Return the [x, y] coordinate for the center point of the cell that contains the specified text.  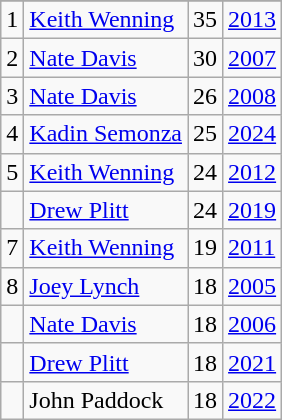
26 [206, 96]
35 [206, 20]
2005 [252, 286]
Kadin Semonza [106, 134]
2006 [252, 324]
2011 [252, 248]
John Paddock [106, 400]
2 [12, 58]
1 [12, 20]
8 [12, 286]
3 [12, 96]
2013 [252, 20]
5 [12, 172]
2024 [252, 134]
7 [12, 248]
30 [206, 58]
Joey Lynch [106, 286]
2022 [252, 400]
19 [206, 248]
2007 [252, 58]
2019 [252, 210]
2008 [252, 96]
25 [206, 134]
2012 [252, 172]
2021 [252, 362]
4 [12, 134]
